From the cell containing the given text, extract its center point as (X, Y) coordinate. 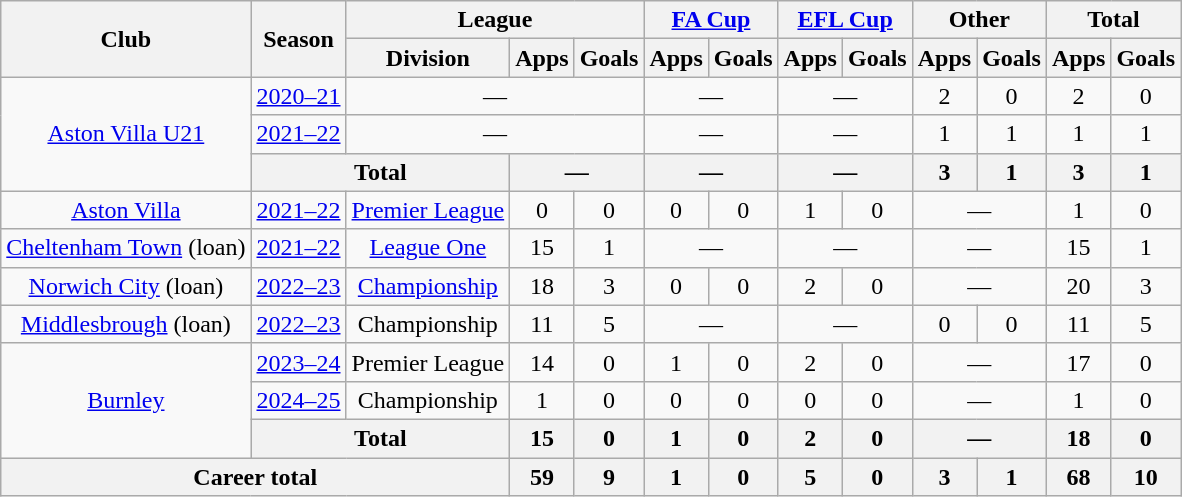
Middlesbrough (loan) (126, 324)
10 (1146, 477)
Burnley (126, 400)
Aston Villa (126, 210)
Norwich City (loan) (126, 286)
Season (298, 39)
Career total (256, 477)
17 (1078, 362)
League One (428, 248)
68 (1078, 477)
League (495, 20)
EFL Cup (845, 20)
20 (1078, 286)
Cheltenham Town (loan) (126, 248)
Division (428, 58)
2023–24 (298, 362)
59 (542, 477)
2024–25 (298, 400)
FA Cup (711, 20)
Club (126, 39)
Aston Villa U21 (126, 134)
14 (542, 362)
Other (979, 20)
2020–21 (298, 96)
9 (609, 477)
